Capture the cell that displays the provided text and extract its [x, y] central coordinate. 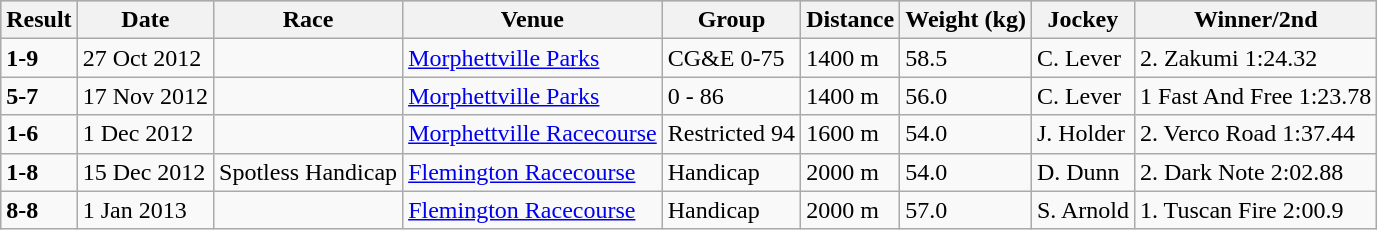
Distance [850, 20]
Winner/2nd [1255, 20]
2. Dark Note 2:02.88 [1255, 172]
Group [731, 20]
J. Holder [1082, 134]
D. Dunn [1082, 172]
17 Nov 2012 [145, 96]
1600 m [850, 134]
1 Dec 2012 [145, 134]
Jockey [1082, 20]
1-9 [39, 58]
5-7 [39, 96]
15 Dec 2012 [145, 172]
57.0 [966, 210]
Result [39, 20]
8-8 [39, 210]
1 Fast And Free 1:23.78 [1255, 96]
1 Jan 2013 [145, 210]
0 - 86 [731, 96]
1. Tuscan Fire 2:00.9 [1255, 210]
Morphettville Racecourse [533, 134]
Weight (kg) [966, 20]
Date [145, 20]
Venue [533, 20]
Race [308, 20]
27 Oct 2012 [145, 58]
Spotless Handicap [308, 172]
S. Arnold [1082, 210]
CG&E 0-75 [731, 58]
58.5 [966, 58]
1-8 [39, 172]
56.0 [966, 96]
1-6 [39, 134]
2. Verco Road 1:37.44 [1255, 134]
Restricted 94 [731, 134]
2. Zakumi 1:24.32 [1255, 58]
